Pinpoint the cell where the given text exists, returning its (x, y) midpoint coordinate. 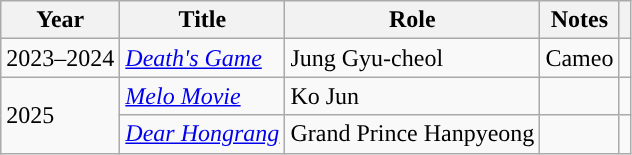
Grand Prince Hanpyeong (412, 134)
Role (412, 20)
Dear Hongrang (202, 134)
Death's Game (202, 58)
Notes (580, 20)
Jung Gyu-cheol (412, 58)
2023–2024 (60, 58)
Ko Jun (412, 96)
Melo Movie (202, 96)
Cameo (580, 58)
Year (60, 20)
Title (202, 20)
2025 (60, 115)
